Return the [X, Y] coordinate for the center point of the cell that contains the specified text.  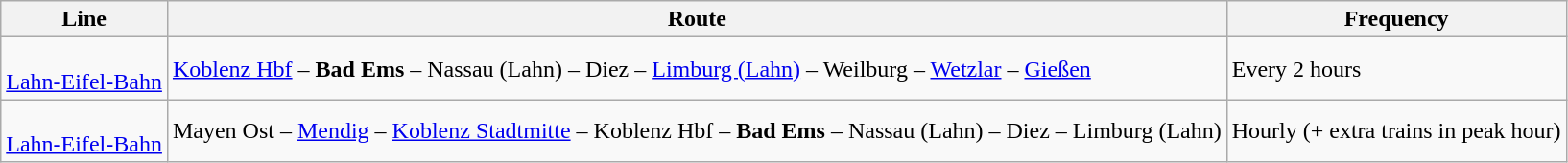
Every 2 hours [1396, 69]
Frequency [1396, 19]
Mayen Ost – Mendig – Koblenz Stadtmitte – Koblenz Hbf – Bad Ems – Nassau (Lahn) – Diez – Limburg (Lahn) [697, 130]
Line [84, 19]
Hourly (+ extra trains in peak hour) [1396, 130]
Route [697, 19]
Koblenz Hbf – Bad Ems – Nassau (Lahn) – Diez – Limburg (Lahn) – Weilburg – Wetzlar – Gießen [697, 69]
